Output the [X, Y] coordinate of the center of the cell containing the given text.  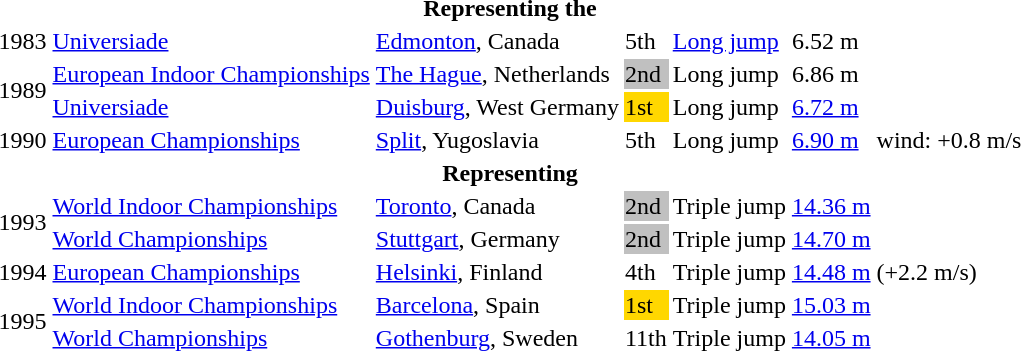
14.48 m [831, 272]
6.86 m [831, 74]
The Hague, Netherlands [497, 74]
Edmonton, Canada [497, 41]
6.72 m [831, 107]
Stuttgart, Germany [497, 239]
Barcelona, Spain [497, 305]
World Championships [211, 239]
Split, Yugoslavia [497, 140]
4th [646, 272]
Helsinki, Finland [497, 272]
6.90 m [831, 140]
15.03 m [831, 305]
6.52 m [831, 41]
14.36 m [831, 206]
14.70 m [831, 239]
Duisburg, West Germany [497, 107]
Toronto, Canada [497, 206]
European Indoor Championships [211, 74]
